Return the (x, y) coordinate for the center point of the cell that contains the specified text.  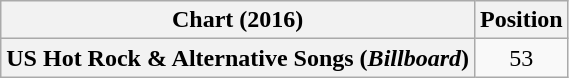
Position (521, 20)
US Hot Rock & Alternative Songs (Billboard) (238, 58)
Chart (2016) (238, 20)
53 (521, 58)
